Scan for the cell matching the given text and deliver its (x, y) coordinate at center. 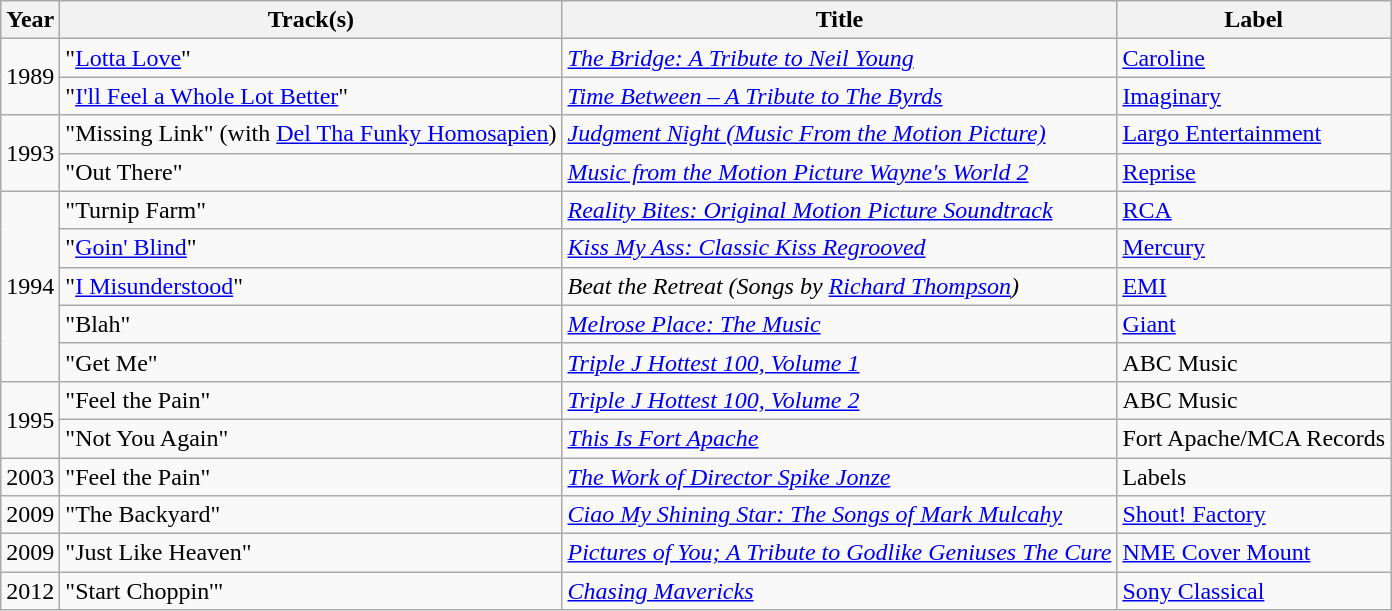
The Work of Director Spike Jonze (840, 477)
Melrose Place: The Music (840, 324)
Chasing Mavericks (840, 591)
Time Between – A Tribute to The Byrds (840, 96)
Ciao My Shining Star: The Songs of Mark Mulcahy (840, 515)
2012 (30, 591)
Labels (1254, 477)
"Blah" (311, 324)
RCA (1254, 210)
Kiss My Ass: Classic Kiss Regrooved (840, 248)
1993 (30, 153)
Reprise (1254, 172)
1994 (30, 286)
"Missing Link" (with Del Tha Funky Homosapien) (311, 134)
"Start Choppin'" (311, 591)
1989 (30, 77)
"I Misunderstood" (311, 286)
Year (30, 20)
Title (840, 20)
Beat the Retreat (Songs by Richard Thompson) (840, 286)
"Not You Again" (311, 438)
Mercury (1254, 248)
Imaginary (1254, 96)
Shout! Factory (1254, 515)
1995 (30, 419)
Music from the Motion Picture Wayne's World 2 (840, 172)
The Bridge: A Tribute to Neil Young (840, 58)
"Goin' Blind" (311, 248)
Sony Classical (1254, 591)
Pictures of You; A Tribute to Godlike Geniuses The Cure (840, 553)
EMI (1254, 286)
Giant (1254, 324)
Largo Entertainment (1254, 134)
"Get Me" (311, 362)
"Turnip Farm" (311, 210)
Reality Bites: Original Motion Picture Soundtrack (840, 210)
"Lotta Love" (311, 58)
Track(s) (311, 20)
Label (1254, 20)
This Is Fort Apache (840, 438)
2003 (30, 477)
"The Backyard" (311, 515)
"Just Like Heaven" (311, 553)
Triple J Hottest 100, Volume 1 (840, 362)
Triple J Hottest 100, Volume 2 (840, 400)
Fort Apache/MCA Records (1254, 438)
NME Cover Mount (1254, 553)
Judgment Night (Music From the Motion Picture) (840, 134)
"Out There" (311, 172)
Caroline (1254, 58)
"I'll Feel a Whole Lot Better" (311, 96)
